Identify which cell holds the provided text, then report its [x, y] central coordinate. 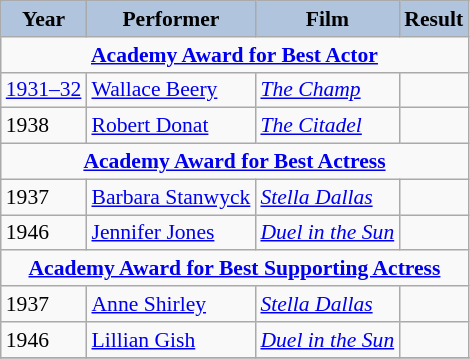
Jennifer Jones [170, 233]
The Citadel [327, 126]
The Champ [327, 90]
Academy Award for Best Actor [234, 55]
Robert Donat [170, 126]
Lillian Gish [170, 340]
Academy Award for Best Supporting Actress [234, 269]
Year [44, 19]
Film [327, 19]
Result [434, 19]
1931–32 [44, 90]
Anne Shirley [170, 304]
Performer [170, 19]
Wallace Beery [170, 90]
Academy Award for Best Actress [234, 162]
1938 [44, 126]
Barbara Stanwyck [170, 197]
